Provide the [x, y] coordinate of the cell's center where the given text is located.  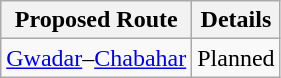
Proposed Route [96, 20]
Details [236, 20]
Planned [236, 58]
Gwadar–Chabahar [96, 58]
